Extract the (X, Y) coordinate from the center of the cell holding the provided text.  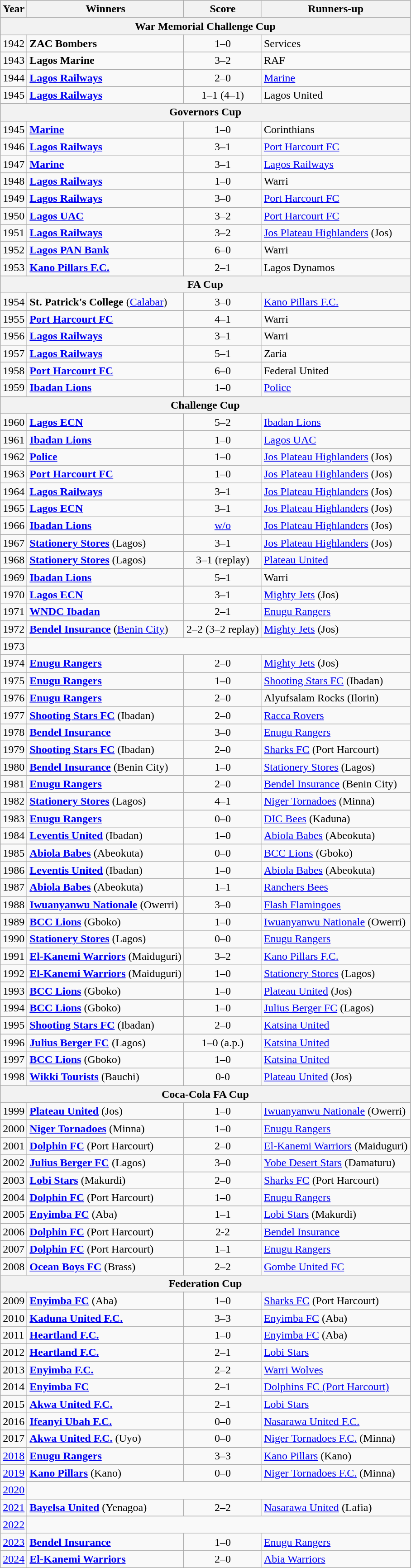
1989 (14, 922)
1951 (14, 233)
Racca Rovers (336, 715)
WNDC Ibadan (106, 612)
1944 (14, 78)
2023 (14, 1542)
1995 (14, 1025)
1982 (14, 801)
2017 (14, 1439)
Zaria (336, 353)
1998 (14, 1077)
1983 (14, 819)
Abia Warriors (336, 1559)
Governors Cup (205, 112)
DIC Bees (Kaduna) (336, 819)
1957 (14, 353)
w/o (223, 526)
1987 (14, 887)
Ocean Boys FC (Brass) (106, 1266)
1946 (14, 147)
Enyimba FC (106, 1387)
1990 (14, 939)
0-0 (223, 1077)
1960 (14, 422)
3–1 (replay) (223, 560)
Ifeanyi Ubah F.C. (106, 1421)
1956 (14, 336)
2011 (14, 1335)
1999 (14, 1111)
1950 (14, 216)
1953 (14, 267)
Lagos PAN Bank (106, 250)
1–1 (4–1) (223, 95)
Akwa United F.C. (Uyo) (106, 1439)
Lagos United (336, 95)
1966 (14, 526)
1974 (14, 663)
Federation Cup (205, 1283)
2013 (14, 1370)
1963 (14, 474)
Akwa United F.C. (106, 1404)
1997 (14, 1060)
1988 (14, 905)
Nasarawa United (Lafia) (336, 1507)
2001 (14, 1146)
Challenge Cup (205, 405)
2015 (14, 1404)
1965 (14, 509)
1986 (14, 870)
2008 (14, 1266)
1949 (14, 198)
Federal United (336, 371)
1975 (14, 681)
Services (336, 43)
1952 (14, 250)
1979 (14, 749)
1967 (14, 543)
1959 (14, 388)
Yobe Desert Stars (Damaturu) (336, 1163)
Corinthians (336, 129)
2–2 (3–2 replay) (223, 629)
1954 (14, 302)
1985 (14, 853)
1964 (14, 491)
Lagos Marine (106, 61)
Bayelsa United (Yenagoa) (106, 1507)
2005 (14, 1215)
2022 (14, 1525)
Lagos Dynamos (336, 267)
1–0 (a.p.) (223, 1042)
1996 (14, 1042)
2009 (14, 1301)
5–2 (223, 422)
St. Patrick's College (Calabar) (106, 302)
Coca-Cola FA Cup (205, 1094)
1973 (14, 646)
1977 (14, 715)
2002 (14, 1163)
1971 (14, 612)
1976 (14, 698)
1972 (14, 629)
Winners (106, 9)
1970 (14, 595)
Year (14, 9)
2016 (14, 1421)
1978 (14, 732)
Score (223, 9)
1943 (14, 61)
2-2 (223, 1232)
1980 (14, 767)
1984 (14, 836)
Runners-up (336, 9)
Ranchers Bees (336, 887)
2003 (14, 1180)
ZAC Bombers (106, 43)
1981 (14, 784)
2000 (14, 1129)
2004 (14, 1197)
1994 (14, 1008)
Nasarawa United F.C. (336, 1421)
Gombe United FC (336, 1266)
2010 (14, 1318)
1942 (14, 43)
Dolphins FC (Port Harcourt) (336, 1387)
Warri Wolves (336, 1370)
2020 (14, 1490)
El-Kanemi Warriors (106, 1559)
2012 (14, 1353)
1991 (14, 956)
1948 (14, 181)
1955 (14, 319)
Kaduna United F.C. (106, 1318)
Wikki Tourists (Bauchi) (106, 1077)
FA Cup (205, 285)
2018 (14, 1456)
Plateau United (336, 560)
2019 (14, 1473)
1968 (14, 560)
2014 (14, 1387)
1958 (14, 371)
2007 (14, 1249)
Enyimba F.C. (106, 1370)
Alyufsalam Rocks (Ilorin) (336, 698)
2021 (14, 1507)
Flash Flamingoes (336, 905)
1962 (14, 457)
War Memorial Challenge Cup (205, 26)
1961 (14, 439)
1947 (14, 164)
1969 (14, 577)
2024 (14, 1559)
1992 (14, 973)
1993 (14, 991)
RAF (336, 61)
2006 (14, 1232)
